Pinpoint the cell where the given text exists, returning its [X, Y] midpoint coordinate. 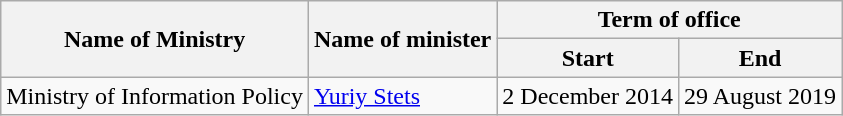
2 December 2014 [588, 96]
Name of Ministry [155, 39]
Term of office [670, 20]
Yuriy Stets [402, 96]
Ministry of Information Policy [155, 96]
Name of minister [402, 39]
Start [588, 58]
End [760, 58]
29 August 2019 [760, 96]
